Determine the (x, y) coordinate at the center of the cell enclosing the given text.  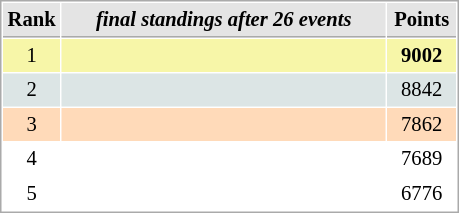
Rank (32, 20)
3 (32, 124)
6776 (422, 194)
7689 (422, 158)
9002 (422, 56)
4 (32, 158)
8842 (422, 90)
7862 (422, 124)
5 (32, 194)
2 (32, 90)
final standings after 26 events (224, 20)
Points (422, 20)
1 (32, 56)
